Find where the given text appears and provide that cell's center as (X, Y) coordinate. 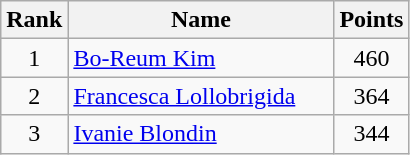
Points (372, 20)
2 (34, 96)
Francesca Lollobrigida (201, 96)
364 (372, 96)
Rank (34, 20)
Ivanie Blondin (201, 134)
344 (372, 134)
Bo-Reum Kim (201, 58)
Name (201, 20)
3 (34, 134)
1 (34, 58)
460 (372, 58)
